Provide the (x, y) coordinate of the cell's center where the given text is located.  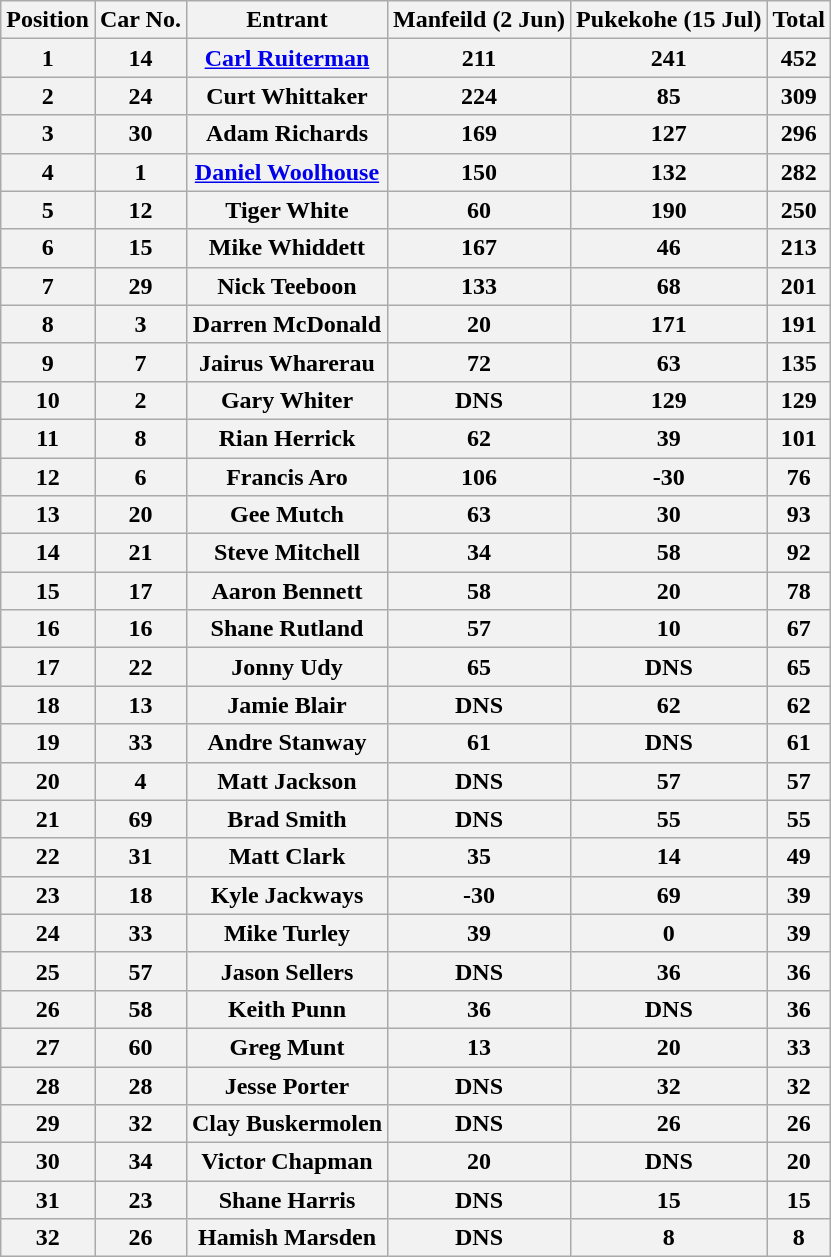
135 (799, 362)
5 (48, 210)
Carl Ruiterman (286, 58)
Jesse Porter (286, 1085)
Aaron Bennett (286, 591)
Position (48, 20)
Rian Herrick (286, 438)
Kyle Jackways (286, 895)
201 (799, 286)
Manfeild (2 Jun) (480, 20)
67 (799, 629)
171 (669, 324)
68 (669, 286)
Daniel Woolhouse (286, 172)
Keith Punn (286, 1009)
49 (799, 857)
211 (480, 58)
Matt Clark (286, 857)
Jason Sellers (286, 971)
213 (799, 248)
72 (480, 362)
Nick Teeboon (286, 286)
Darren McDonald (286, 324)
Andre Stanway (286, 743)
Hamish Marsden (286, 1238)
241 (669, 58)
27 (48, 1047)
Tiger White (286, 210)
150 (480, 172)
296 (799, 134)
76 (799, 477)
9 (48, 362)
309 (799, 96)
Jamie Blair (286, 705)
11 (48, 438)
19 (48, 743)
78 (799, 591)
132 (669, 172)
133 (480, 286)
Steve Mitchell (286, 553)
Brad Smith (286, 819)
127 (669, 134)
190 (669, 210)
Curt Whittaker (286, 96)
Matt Jackson (286, 781)
167 (480, 248)
Pukekohe (15 Jul) (669, 20)
25 (48, 971)
46 (669, 248)
Entrant (286, 20)
92 (799, 553)
35 (480, 857)
Greg Munt (286, 1047)
Shane Rutland (286, 629)
Mike Turley (286, 933)
452 (799, 58)
Adam Richards (286, 134)
282 (799, 172)
106 (480, 477)
Mike Whiddett (286, 248)
Jonny Udy (286, 667)
Francis Aro (286, 477)
169 (480, 134)
Gary Whiter (286, 400)
Shane Harris (286, 1200)
Car No. (140, 20)
Total (799, 20)
Clay Buskermolen (286, 1124)
191 (799, 324)
Jairus Wharerau (286, 362)
101 (799, 438)
93 (799, 515)
0 (669, 933)
Victor Chapman (286, 1162)
224 (480, 96)
250 (799, 210)
85 (669, 96)
Gee Mutch (286, 515)
